Output the (X, Y) coordinate of the center of the cell containing the given text.  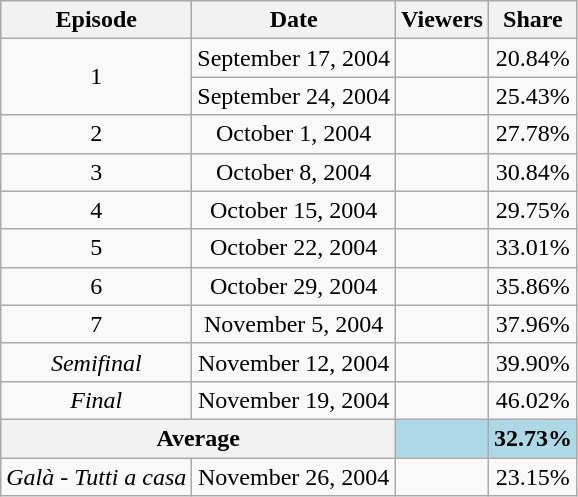
October 1, 2004 (294, 134)
October 29, 2004 (294, 286)
Average (198, 438)
5 (96, 248)
29.75% (532, 210)
October 15, 2004 (294, 210)
September 24, 2004 (294, 96)
37.96% (532, 324)
Final (96, 400)
33.01% (532, 248)
Share (532, 20)
Viewers (442, 20)
6 (96, 286)
November 26, 2004 (294, 477)
Galà - Tutti a casa (96, 477)
7 (96, 324)
30.84% (532, 172)
October 22, 2004 (294, 248)
35.86% (532, 286)
32.73% (532, 438)
46.02% (532, 400)
23.15% (532, 477)
Semifinal (96, 362)
November 19, 2004 (294, 400)
27.78% (532, 134)
September 17, 2004 (294, 58)
November 12, 2004 (294, 362)
October 8, 2004 (294, 172)
4 (96, 210)
20.84% (532, 58)
39.90% (532, 362)
2 (96, 134)
Episode (96, 20)
Date (294, 20)
1 (96, 77)
3 (96, 172)
November 5, 2004 (294, 324)
25.43% (532, 96)
